Scan for the cell matching the given text and deliver its [x, y] coordinate at center. 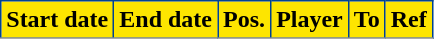
Start date [58, 20]
Pos. [244, 20]
Ref [408, 20]
Player [310, 20]
To [366, 20]
End date [166, 20]
